For the text-containing cell, return its midpoint in [x, y] coordinate format. 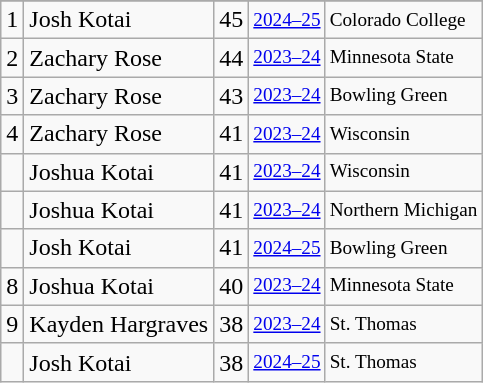
40 [232, 286]
43 [232, 96]
4 [12, 134]
44 [232, 58]
9 [12, 324]
Kayden Hargraves [119, 324]
3 [12, 96]
2 [12, 58]
Northern Michigan [404, 210]
Colorado College [404, 20]
45 [232, 20]
8 [12, 286]
1 [12, 20]
